Locate the cell with the specified text and output its (X, Y) center coordinate. 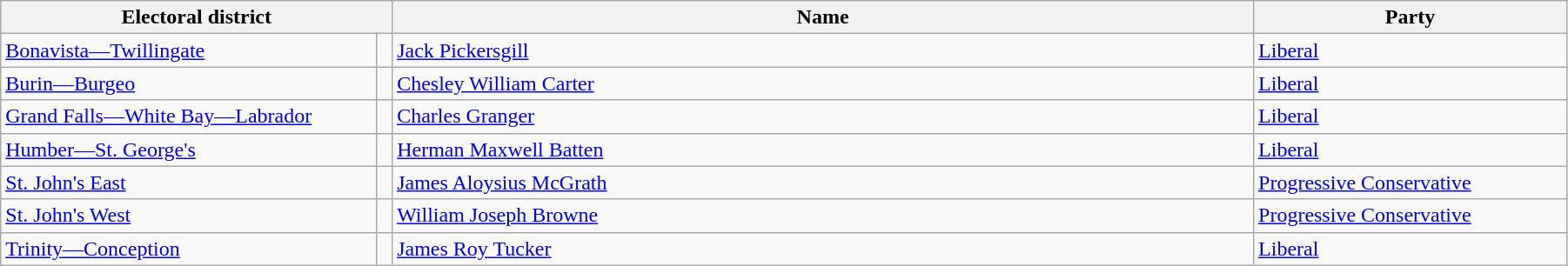
St. John's East (189, 183)
Charles Granger (823, 116)
Burin—Burgeo (189, 83)
James Aloysius McGrath (823, 183)
Grand Falls—White Bay—Labrador (189, 116)
St. John's West (189, 216)
Trinity—Conception (189, 249)
Electoral district (197, 17)
Party (1411, 17)
Chesley William Carter (823, 83)
Humber—St. George's (189, 150)
William Joseph Browne (823, 216)
James Roy Tucker (823, 249)
Name (823, 17)
Herman Maxwell Batten (823, 150)
Jack Pickersgill (823, 50)
Bonavista—Twillingate (189, 50)
